Pinpoint the cell where the given text exists, returning its [X, Y] midpoint coordinate. 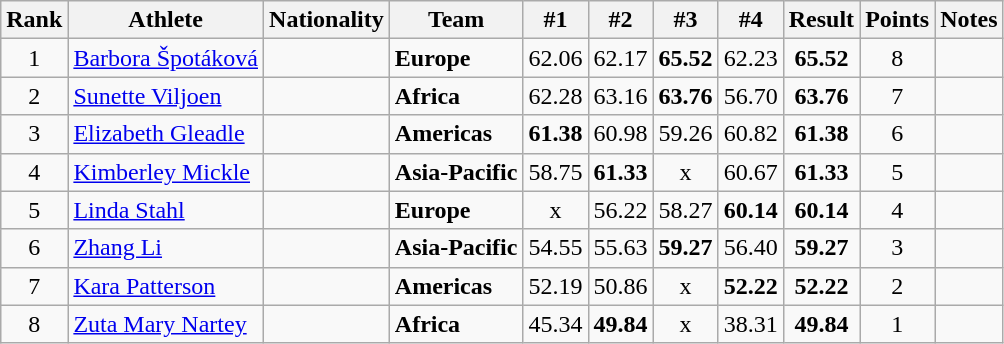
62.23 [750, 58]
Nationality [327, 20]
55.63 [620, 248]
60.98 [620, 134]
63.16 [620, 96]
Barbora Špotáková [166, 58]
#1 [556, 20]
Athlete [166, 20]
59.26 [686, 134]
#2 [620, 20]
56.40 [750, 248]
#3 [686, 20]
Rank [34, 20]
62.28 [556, 96]
62.06 [556, 58]
#4 [750, 20]
56.22 [620, 210]
60.67 [750, 172]
54.55 [556, 248]
Result [821, 20]
60.82 [750, 134]
58.75 [556, 172]
Zuta Mary Nartey [166, 324]
Linda Stahl [166, 210]
Team [456, 20]
50.86 [620, 286]
Points [898, 20]
Zhang Li [166, 248]
Notes [969, 20]
52.19 [556, 286]
58.27 [686, 210]
56.70 [750, 96]
45.34 [556, 324]
38.31 [750, 324]
Sunette Viljoen [166, 96]
62.17 [620, 58]
Elizabeth Gleadle [166, 134]
Kimberley Mickle [166, 172]
Kara Patterson [166, 286]
